Capture the cell that displays the provided text and extract its (x, y) central coordinate. 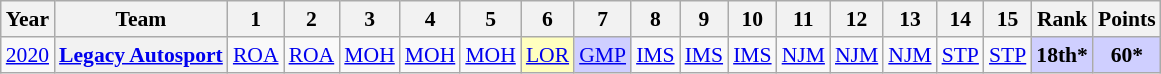
14 (960, 19)
Year (28, 19)
2 (312, 19)
LOR (548, 55)
11 (804, 19)
6 (548, 19)
GMP (602, 55)
9 (704, 19)
2020 (28, 55)
60* (1127, 55)
5 (490, 19)
15 (1008, 19)
18th* (1062, 55)
8 (656, 19)
Legacy Autosport (141, 55)
Points (1127, 19)
Rank (1062, 19)
1 (256, 19)
12 (856, 19)
7 (602, 19)
13 (910, 19)
4 (430, 19)
Team (141, 19)
10 (752, 19)
3 (370, 19)
